Return the (X, Y) coordinate for the center point of the cell that contains the specified text.  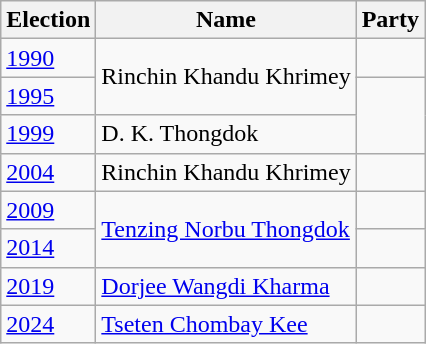
Election (48, 20)
2019 (48, 286)
Dorjee Wangdi Kharma (226, 286)
2004 (48, 172)
1995 (48, 96)
Tseten Chombay Kee (226, 324)
D. K. Thongdok (226, 134)
Tenzing Norbu Thongdok (226, 229)
2024 (48, 324)
1999 (48, 134)
Party (390, 20)
1990 (48, 58)
Name (226, 20)
2014 (48, 248)
2009 (48, 210)
